Provide the (X, Y) coordinate of the cell's center where the given text is located.  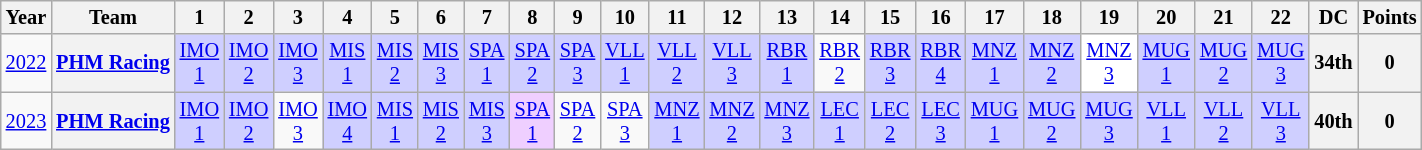
Year (26, 17)
20 (1166, 17)
RBR2 (839, 63)
17 (994, 17)
34th (1333, 63)
15 (890, 17)
18 (1052, 17)
LEC2 (890, 121)
5 (395, 17)
LEC1 (839, 121)
2022 (26, 63)
13 (786, 17)
Team (112, 17)
2 (248, 17)
1 (200, 17)
8 (532, 17)
22 (1280, 17)
14 (839, 17)
7 (487, 17)
12 (732, 17)
10 (624, 17)
RBR1 (786, 63)
2023 (26, 121)
40th (1333, 121)
RBR4 (940, 63)
11 (676, 17)
LEC3 (940, 121)
21 (1224, 17)
19 (1108, 17)
DC (1333, 17)
4 (348, 17)
9 (578, 17)
RBR3 (890, 63)
6 (441, 17)
3 (298, 17)
Points (1390, 17)
IMO4 (348, 121)
16 (940, 17)
